Return the (x, y) coordinate for the center point of the cell that contains the specified text.  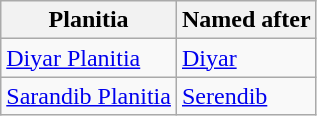
Diyar (246, 58)
Diyar Planitia (89, 58)
Planitia (89, 20)
Named after (246, 20)
Serendib (246, 96)
Sarandib Planitia (89, 96)
